Determine the (X, Y) coordinate at the center of the cell enclosing the given text.  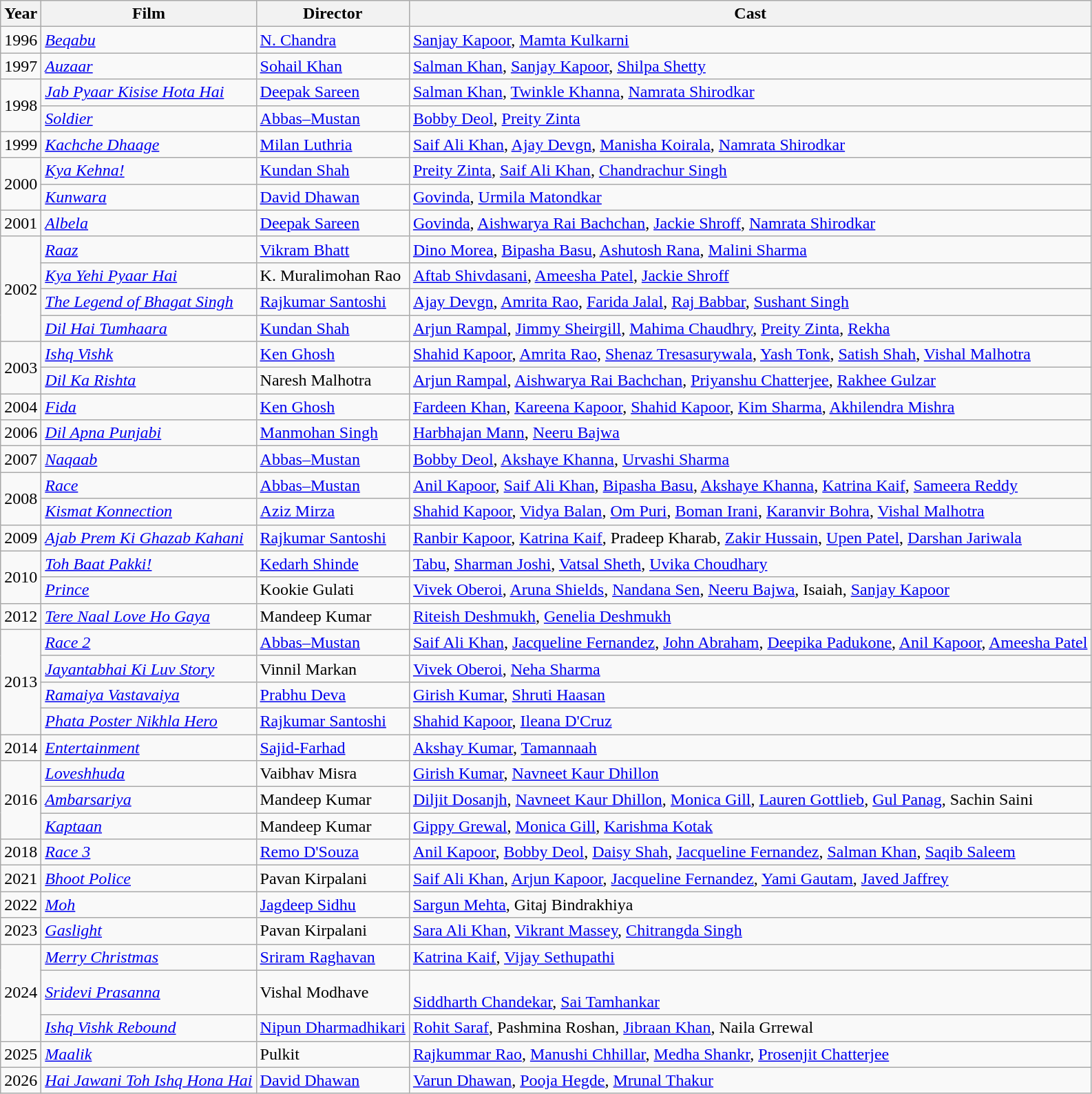
2024 (21, 993)
Soldier (149, 118)
2013 (21, 682)
Salman Khan, Sanjay Kapoor, Shilpa Shetty (750, 66)
Ajay Devgn, Amrita Rao, Farida Jalal, Raj Babbar, Sushant Singh (750, 302)
Bobby Deol, Akshaye Khanna, Urvashi Sharma (750, 459)
Race (149, 485)
Arjun Rampal, Jimmy Sheirgill, Mahima Chaudhry, Preity Zinta, Rekha (750, 328)
Shahid Kapoor, Amrita Rao, Shenaz Tresasurywala, Yash Tonk, Satish Shah, Vishal Malhotra (750, 355)
Sara Ali Khan, Vikrant Massey, Chitrangda Singh (750, 931)
Salman Khan, Twinkle Khanna, Namrata Shirodkar (750, 92)
Moh (149, 905)
Loveshhuda (149, 774)
Tabu, Sharman Joshi, Vatsal Sheth, Uvika Choudhary (750, 564)
Siddharth Chandekar, Sai Tamhankar (750, 993)
Auzaar (149, 66)
2007 (21, 459)
Fardeen Khan, Kareena Kapoor, Shahid Kapoor, Kim Sharma, Akhilendra Mishra (750, 407)
2006 (21, 433)
Ambarsariya (149, 800)
2016 (21, 800)
Hai Jawani Toh Ishq Hona Hai (149, 1080)
Beqabu (149, 40)
K. Muralimohan Rao (333, 275)
Entertainment (149, 747)
Toh Baat Pakki! (149, 564)
Film (149, 14)
Sohail Khan (333, 66)
Kedarh Shinde (333, 564)
Bhoot Police (149, 879)
Sanjay Kapoor, Mamta Kulkarni (750, 40)
Phata Poster Nikhla Hero (149, 721)
Race 2 (149, 642)
Ramaiya Vastavaiya (149, 695)
Kismat Konnection (149, 512)
2000 (21, 184)
The Legend of Bhagat Singh (149, 302)
Riteish Deshmukh, Genelia Deshmukh (750, 616)
2008 (21, 498)
Aftab Shivdasani, Ameesha Patel, Jackie Shroff (750, 275)
Sriram Raghavan (333, 957)
Shahid Kapoor, Ileana D'Cruz (750, 721)
Vinnil Markan (333, 669)
Year (21, 14)
Jagdeep Sidhu (333, 905)
Manmohan Singh (333, 433)
Girish Kumar, Shruti Haasan (750, 695)
Naresh Malhotra (333, 381)
Prabhu Deva (333, 695)
Vivek Oberoi, Neha Sharma (750, 669)
Dil Hai Tumhaara (149, 328)
2003 (21, 368)
Director (333, 14)
Aziz Mirza (333, 512)
N. Chandra (333, 40)
Fida (149, 407)
Merry Christmas (149, 957)
Vivek Oberoi, Aruna Shields, Nandana Sen, Neeru Bajwa, Isaiah, Sanjay Kapoor (750, 590)
Race 3 (149, 852)
2009 (21, 538)
Rajkummar Rao, Manushi Chhillar, Medha Shankr, Prosenjit Chatterjee (750, 1054)
2012 (21, 616)
Albela (149, 223)
2023 (21, 931)
Pulkit (333, 1054)
Varun Dhawan, Pooja Hegde, Mrunal Thakur (750, 1080)
Bobby Deol, Preity Zinta (750, 118)
Ajab Prem Ki Ghazab Kahani (149, 538)
Kya Kehna! (149, 171)
Jayantabhai Ki Luv Story (149, 669)
Tere Naal Love Ho Gaya (149, 616)
2001 (21, 223)
Gippy Grewal, Monica Gill, Karishma Kotak (750, 826)
Vishal Modhave (333, 993)
Kaptaan (149, 826)
Sargun Mehta, Gitaj Bindrakhiya (750, 905)
Kunwara (149, 197)
Anil Kapoor, Bobby Deol, Daisy Shah, Jacqueline Fernandez, Salman Khan, Saqib Saleem (750, 852)
2022 (21, 905)
Akshay Kumar, Tamannaah (750, 747)
Saif Ali Khan, Jacqueline Fernandez, John Abraham, Deepika Padukone, Anil Kapoor, Ameesha Patel (750, 642)
Dino Morea, Bipasha Basu, Ashutosh Rana, Malini Sharma (750, 249)
Anil Kapoor, Saif Ali Khan, Bipasha Basu, Akshaye Khanna, Katrina Kaif, Sameera Reddy (750, 485)
Govinda, Urmila Matondkar (750, 197)
Kookie Gulati (333, 590)
Nipun Dharmadhikari (333, 1028)
Raaz (149, 249)
Arjun Rampal, Aishwarya Rai Bachchan, Priyanshu Chatterjee, Rakhee Gulzar (750, 381)
Shahid Kapoor, Vidya Balan, Om Puri, Boman Irani, Karanvir Bohra, Vishal Malhotra (750, 512)
1997 (21, 66)
2010 (21, 577)
2004 (21, 407)
Preity Zinta, Saif Ali Khan, Chandrachur Singh (750, 171)
Jab Pyaar Kisise Hota Hai (149, 92)
2002 (21, 288)
Remo D'Souza (333, 852)
Dil Apna Punjabi (149, 433)
Girish Kumar, Navneet Kaur Dhillon (750, 774)
Cast (750, 14)
2014 (21, 747)
Vaibhav Misra (333, 774)
2018 (21, 852)
2026 (21, 1080)
Prince (149, 590)
Saif Ali Khan, Arjun Kapoor, Jacqueline Fernandez, Yami Gautam, Javed Jaffrey (750, 879)
Saif Ali Khan, Ajay Devgn, Manisha Koirala, Namrata Shirodkar (750, 145)
Ishq Vishk (149, 355)
Kachche Dhaage (149, 145)
Govinda, Aishwarya Rai Bachchan, Jackie Shroff, Namrata Shirodkar (750, 223)
Maalik (149, 1054)
2025 (21, 1054)
Ishq Vishk Rebound (149, 1028)
Gaslight (149, 931)
Rohit Saraf, Pashmina Roshan, Jibraan Khan, Naila Grrewal (750, 1028)
Dil Ka Rishta (149, 381)
Harbhajan Mann, Neeru Bajwa (750, 433)
1999 (21, 145)
Kya Yehi Pyaar Hai (149, 275)
Vikram Bhatt (333, 249)
Ranbir Kapoor, Katrina Kaif, Pradeep Kharab, Zakir Hussain, Upen Patel, Darshan Jariwala (750, 538)
Katrina Kaif, Vijay Sethupathi (750, 957)
2021 (21, 879)
Milan Luthria (333, 145)
Naqaab (149, 459)
Sajid-Farhad (333, 747)
1998 (21, 105)
Diljit Dosanjh, Navneet Kaur Dhillon, Monica Gill, Lauren Gottlieb, Gul Panag, Sachin Saini (750, 800)
Sridevi Prasanna (149, 993)
1996 (21, 40)
